Locate the cell with the specified text and output its (x, y) center coordinate. 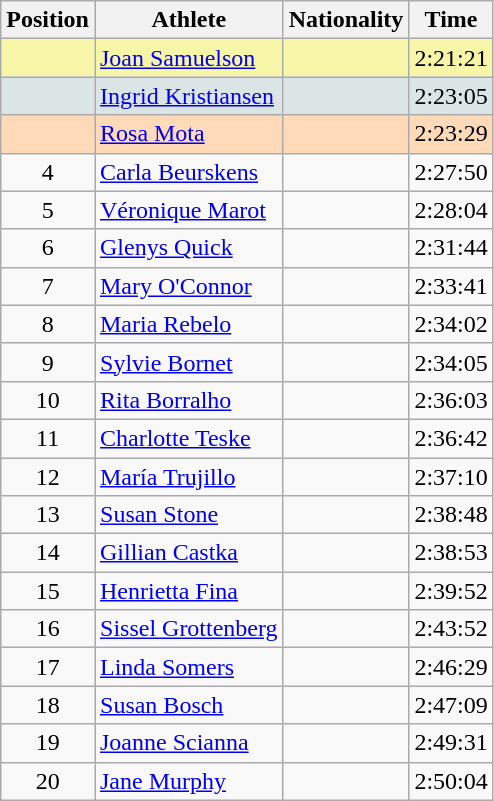
2:39:52 (451, 591)
Rosa Mota (188, 134)
Joan Samuelson (188, 58)
14 (48, 553)
Time (451, 20)
2:23:05 (451, 96)
Ingrid Kristiansen (188, 96)
Position (48, 20)
Nationality (346, 20)
2:38:48 (451, 515)
9 (48, 362)
2:49:31 (451, 743)
Susan Bosch (188, 705)
10 (48, 400)
Mary O'Connor (188, 286)
11 (48, 438)
15 (48, 591)
Rita Borralho (188, 400)
Linda Somers (188, 667)
2:38:53 (451, 553)
Joanne Scianna (188, 743)
Jane Murphy (188, 781)
8 (48, 324)
2:36:42 (451, 438)
2:34:02 (451, 324)
Glenys Quick (188, 248)
5 (48, 210)
2:46:29 (451, 667)
Sylvie Bornet (188, 362)
Susan Stone (188, 515)
2:28:04 (451, 210)
4 (48, 172)
2:50:04 (451, 781)
Carla Beurskens (188, 172)
Gillian Castka (188, 553)
2:27:50 (451, 172)
2:43:52 (451, 629)
2:47:09 (451, 705)
2:37:10 (451, 477)
Véronique Marot (188, 210)
6 (48, 248)
20 (48, 781)
Sissel Grottenberg (188, 629)
18 (48, 705)
2:21:21 (451, 58)
Henrietta Fina (188, 591)
2:23:29 (451, 134)
Maria Rebelo (188, 324)
2:36:03 (451, 400)
19 (48, 743)
Athlete (188, 20)
2:34:05 (451, 362)
Charlotte Teske (188, 438)
16 (48, 629)
17 (48, 667)
12 (48, 477)
María Trujillo (188, 477)
13 (48, 515)
2:31:44 (451, 248)
7 (48, 286)
2:33:41 (451, 286)
